Locate the cell with the specified text and output its [X, Y] center coordinate. 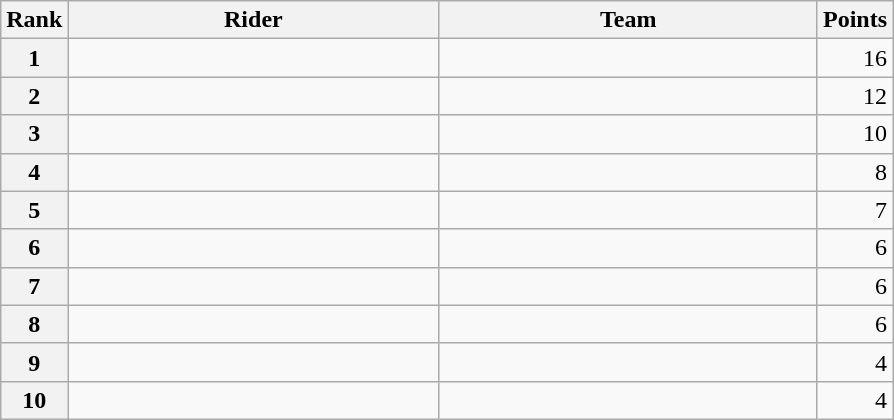
Team [628, 20]
12 [854, 96]
9 [34, 362]
3 [34, 134]
Points [854, 20]
5 [34, 210]
16 [854, 58]
2 [34, 96]
Rank [34, 20]
Rider [254, 20]
1 [34, 58]
